Pinpoint the cell where the given text exists, returning its [x, y] midpoint coordinate. 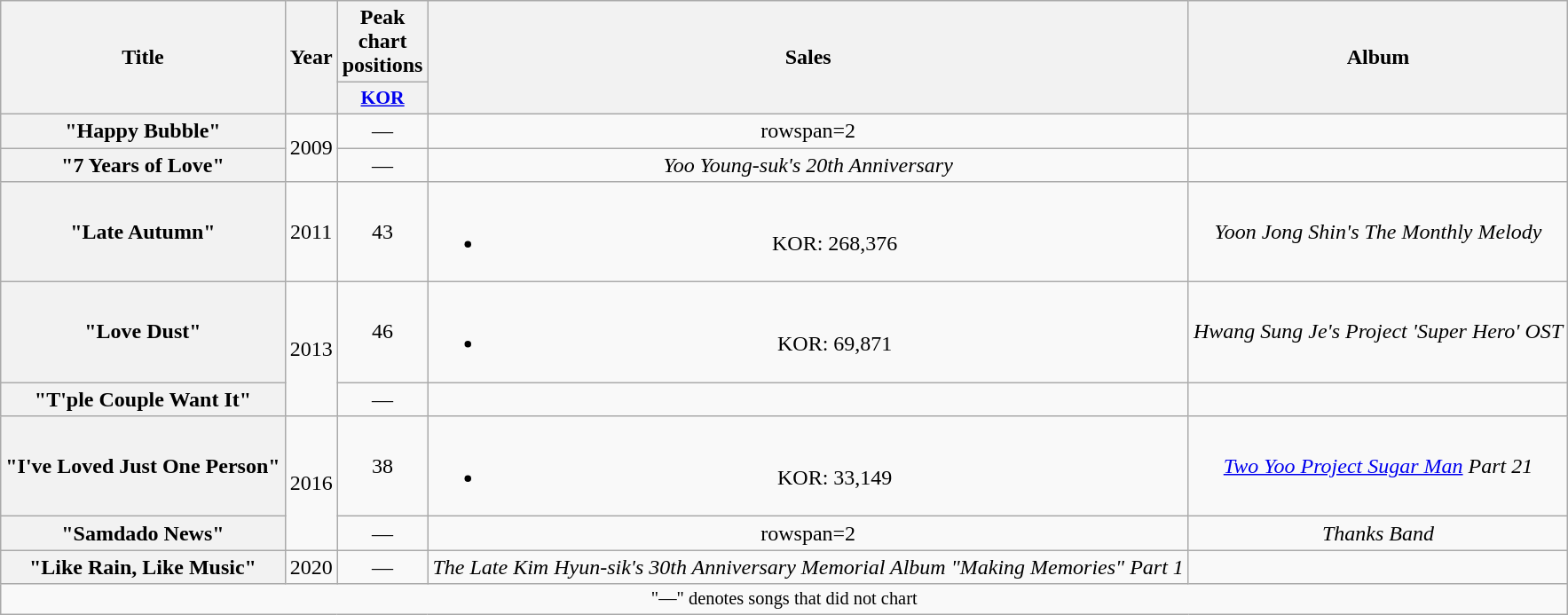
KOR [382, 99]
The Late Kim Hyun-sik's 30th Anniversary Memorial Album "Making Memories" Part 1 [808, 567]
2009 [311, 147]
Thanks Band [1377, 533]
"Happy Bubble" [143, 130]
Peakchartpositions [382, 42]
2016 [311, 483]
Title [143, 58]
2011 [311, 233]
"—" denotes songs that did not chart [784, 599]
Album [1377, 58]
KOR: 268,376 [808, 233]
"Like Rain, Like Music" [143, 567]
KOR: 69,871 [808, 332]
Sales [808, 58]
Two Yoo Project Sugar Man Part 21 [1377, 467]
Yoo Young-suk's 20th Anniversary [808, 164]
Yoon Jong Shin's The Monthly Melody [1377, 233]
"Late Autumn" [143, 233]
2013 [311, 350]
38 [382, 467]
"Samdado News" [143, 533]
43 [382, 233]
46 [382, 332]
"I've Loved Just One Person" [143, 467]
Hwang Sung Je's Project 'Super Hero' OST [1377, 332]
"T'ple Couple Want It" [143, 399]
2020 [311, 567]
Year [311, 58]
"Love Dust" [143, 332]
"7 Years of Love" [143, 164]
KOR: 33,149 [808, 467]
